Scan for the cell matching the given text and deliver its (X, Y) coordinate at center. 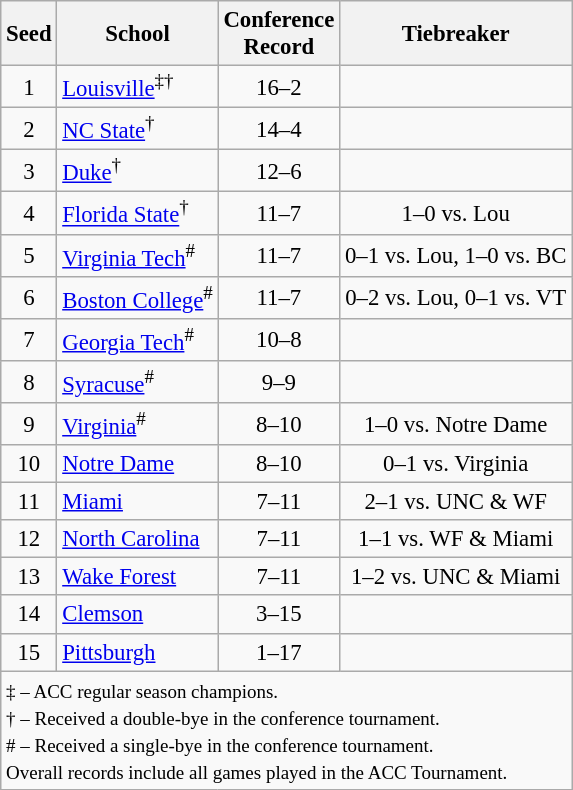
3 (29, 171)
Pittsburgh (138, 652)
1–17 (279, 652)
9–9 (279, 382)
Virginia# (138, 424)
Tiebreaker (456, 34)
14–4 (279, 129)
6 (29, 297)
ConferenceRecord (279, 34)
1–1 vs. WF & Miami (456, 539)
0–1 vs. Virginia (456, 464)
10–8 (279, 340)
Boston College# (138, 297)
0–2 vs. Lou, 0–1 vs. VT (456, 297)
15 (29, 652)
Duke† (138, 171)
8 (29, 382)
Seed (29, 34)
14 (29, 615)
1–0 vs. Notre Dame (456, 424)
1–2 vs. UNC & Miami (456, 577)
Georgia Tech# (138, 340)
1–0 vs. Lou (456, 213)
10 (29, 464)
16–2 (279, 87)
NC State† (138, 129)
11 (29, 502)
Notre Dame (138, 464)
Virginia Tech# (138, 255)
5 (29, 255)
9 (29, 424)
7 (29, 340)
4 (29, 213)
2–1 vs. UNC & WF (456, 502)
Syracuse# (138, 382)
Wake Forest (138, 577)
12–6 (279, 171)
Clemson (138, 615)
12 (29, 539)
3–15 (279, 615)
Miami (138, 502)
13 (29, 577)
1 (29, 87)
School (138, 34)
2 (29, 129)
Florida State† (138, 213)
Louisville‡† (138, 87)
0–1 vs. Lou, 1–0 vs. BC (456, 255)
North Carolina (138, 539)
